Capture the cell that displays the provided text and extract its (x, y) central coordinate. 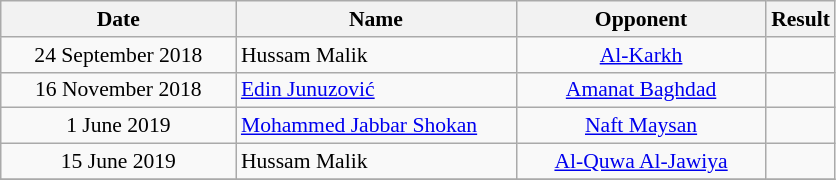
Mohammed Jabbar Shokan (376, 126)
Date (118, 19)
Al-Karkh (641, 55)
Edin Junuzović (376, 90)
16 November 2018 (118, 90)
Result (800, 19)
Naft Maysan (641, 126)
1 June 2019 (118, 126)
Name (376, 19)
Al-Quwa Al-Jawiya (641, 162)
15 June 2019 (118, 162)
24 September 2018 (118, 55)
Opponent (641, 19)
Amanat Baghdad (641, 90)
